Output the (x, y) coordinate of the center of the cell containing the given text.  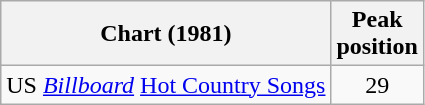
Chart (1981) (166, 34)
US Billboard Hot Country Songs (166, 85)
29 (377, 85)
Peakposition (377, 34)
